From the cell containing the given text, extract its center point as [x, y] coordinate. 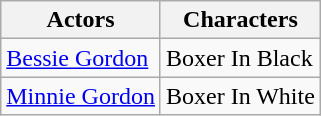
Minnie Gordon [81, 96]
Boxer In White [240, 96]
Boxer In Black [240, 58]
Bessie Gordon [81, 58]
Characters [240, 20]
Actors [81, 20]
